Search for the cell housing the specified text and yield its (X, Y) center coordinate. 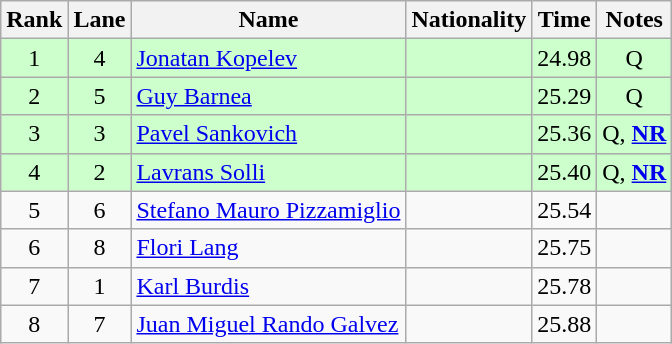
25.78 (564, 286)
25.88 (564, 324)
24.98 (564, 58)
Flori Lang (268, 248)
Juan Miguel Rando Galvez (268, 324)
Guy Barnea (268, 96)
25.36 (564, 134)
Karl Burdis (268, 286)
Stefano Mauro Pizzamiglio (268, 210)
Name (268, 20)
25.75 (564, 248)
25.29 (564, 96)
Notes (634, 20)
Rank (34, 20)
Pavel Sankovich (268, 134)
Jonatan Kopelev (268, 58)
Lane (100, 20)
Time (564, 20)
Lavrans Solli (268, 172)
25.40 (564, 172)
25.54 (564, 210)
Nationality (469, 20)
